Find where the given text appears and provide that cell's center as (x, y) coordinate. 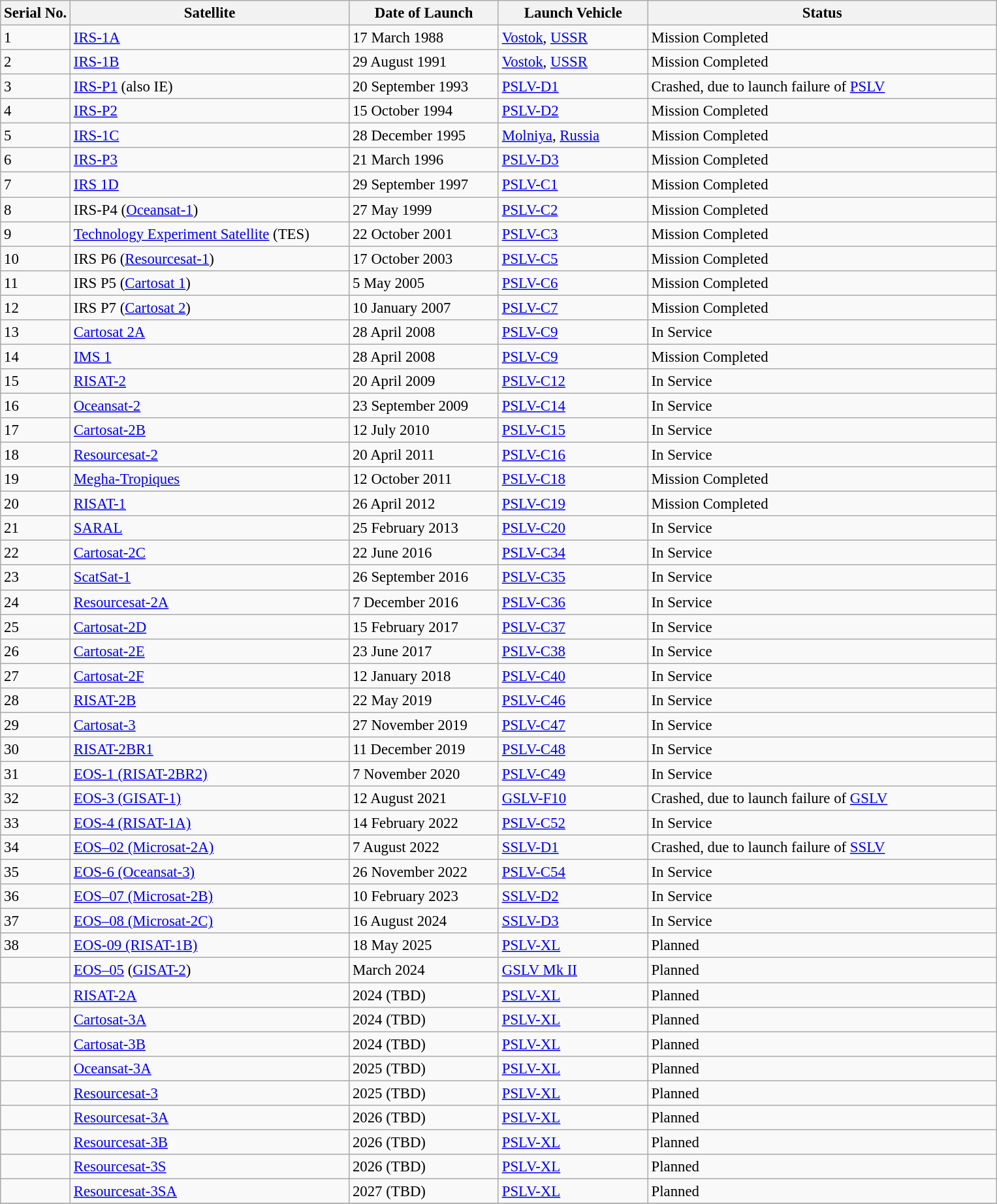
Resourcesat-3B (210, 1142)
26 (35, 651)
27 November 2019 (424, 725)
SSLV-D3 (573, 921)
2 (35, 62)
EOS–08 (Microsat-2C) (210, 921)
18 May 2025 (424, 946)
Satellite (210, 13)
Oceansat-2 (210, 405)
PSLV-C40 (573, 676)
36 (35, 896)
Crashed, due to launch failure of GSLV (822, 799)
5 (35, 136)
Crashed, due to launch failure of PSLV (822, 87)
EOS–02 (Microsat-2A) (210, 848)
SSLV-D1 (573, 848)
20 April 2011 (424, 455)
Cartosat 2A (210, 332)
20 (35, 504)
Cartosat-2C (210, 553)
21 (35, 528)
15 October 1994 (424, 111)
9 (35, 234)
PSLV-C6 (573, 283)
EOS-1 (RISAT-2BR2) (210, 774)
Resourcesat-3 (210, 1093)
20 September 1993 (424, 87)
11 (35, 283)
32 (35, 799)
RISAT-2B (210, 701)
RISAT-2BR1 (210, 750)
PSLV-C14 (573, 405)
10 January 2007 (424, 308)
23 (35, 578)
SSLV-D2 (573, 896)
RISAT-1 (210, 504)
PSLV-C36 (573, 602)
IRS-1A (210, 38)
18 (35, 455)
26 November 2022 (424, 872)
Crashed, due to launch failure of SSLV (822, 848)
12 (35, 308)
GSLV Mk II (573, 970)
PSLV-C49 (573, 774)
12 January 2018 (424, 676)
14 February 2022 (424, 823)
Launch Vehicle (573, 13)
Cartosat-3B (210, 1044)
RISAT-2A (210, 995)
3 (35, 87)
IRS-1C (210, 136)
Resourcesat-2A (210, 602)
23 June 2017 (424, 651)
Resourcesat-2 (210, 455)
IRS 1D (210, 185)
29 September 1997 (424, 185)
22 June 2016 (424, 553)
5 May 2005 (424, 283)
12 July 2010 (424, 430)
March 2024 (424, 970)
26 April 2012 (424, 504)
Cartosat-2B (210, 430)
PSLV-D1 (573, 87)
PSLV-C54 (573, 872)
7 November 2020 (424, 774)
27 May 1999 (424, 210)
6 (35, 160)
EOS-09 (RISAT-1B) (210, 946)
22 (35, 553)
IRS-P3 (210, 160)
26 September 2016 (424, 578)
GSLV-F10 (573, 799)
Cartosat-2D (210, 627)
25 (35, 627)
15 (35, 381)
PSLV-C48 (573, 750)
PSLV-C46 (573, 701)
Date of Launch (424, 13)
PSLV-C19 (573, 504)
PSLV-C3 (573, 234)
EOS–07 (Microsat-2B) (210, 896)
IRS-P4 (Oceansat-1) (210, 210)
20 April 2009 (424, 381)
PSLV-C2 (573, 210)
Resourcesat-3S (210, 1167)
IRS-1B (210, 62)
37 (35, 921)
30 (35, 750)
14 (35, 356)
33 (35, 823)
IRS P5 (Cartosat 1) (210, 283)
8 (35, 210)
Technology Experiment Satellite (TES) (210, 234)
24 (35, 602)
2027 (TBD) (424, 1191)
IRS-P2 (210, 111)
21 March 1996 (424, 160)
Molniya, Russia (573, 136)
SARAL (210, 528)
38 (35, 946)
31 (35, 774)
PSLV-D3 (573, 160)
PSLV-C20 (573, 528)
Cartosat-2F (210, 676)
27 (35, 676)
10 February 2023 (424, 896)
12 August 2021 (424, 799)
13 (35, 332)
IRS-P1 (also IE) (210, 87)
PSLV-C35 (573, 578)
RISAT-2 (210, 381)
PSLV-C18 (573, 479)
Cartosat-3 (210, 725)
PSLV-C52 (573, 823)
PSLV-C15 (573, 430)
PSLV-C34 (573, 553)
Oceansat-3A (210, 1068)
19 (35, 479)
Serial No. (35, 13)
11 December 2019 (424, 750)
EOS-6 (Oceansat-3) (210, 872)
17 March 1988 (424, 38)
Status (822, 13)
23 September 2009 (424, 405)
25 February 2013 (424, 528)
ScatSat-1 (210, 578)
PSLV-D2 (573, 111)
EOS-3 (GISAT-1) (210, 799)
IRS P7 (Cartosat 2) (210, 308)
10 (35, 259)
15 February 2017 (424, 627)
34 (35, 848)
EOS–05 (GISAT-2) (210, 970)
7 (35, 185)
7 December 2016 (424, 602)
17 October 2003 (424, 259)
PSLV-C37 (573, 627)
EOS-4 (RISAT-1A) (210, 823)
Cartosat-2E (210, 651)
PSLV-C7 (573, 308)
Resourcesat-3A (210, 1118)
28 December 1995 (424, 136)
IMS 1 (210, 356)
28 (35, 701)
Megha-Tropiques (210, 479)
22 May 2019 (424, 701)
1 (35, 38)
PSLV-C12 (573, 381)
16 (35, 405)
29 August 1991 (424, 62)
17 (35, 430)
PSLV-C16 (573, 455)
PSLV-C1 (573, 185)
Resourcesat-3SA (210, 1191)
35 (35, 872)
PSLV-C47 (573, 725)
PSLV-C38 (573, 651)
IRS P6 (Resourcesat-1) (210, 259)
PSLV-C5 (573, 259)
22 October 2001 (424, 234)
12 October 2011 (424, 479)
Cartosat-3A (210, 1019)
16 August 2024 (424, 921)
29 (35, 725)
7 August 2022 (424, 848)
4 (35, 111)
